Return [X, Y] of the center of cell containing provided text 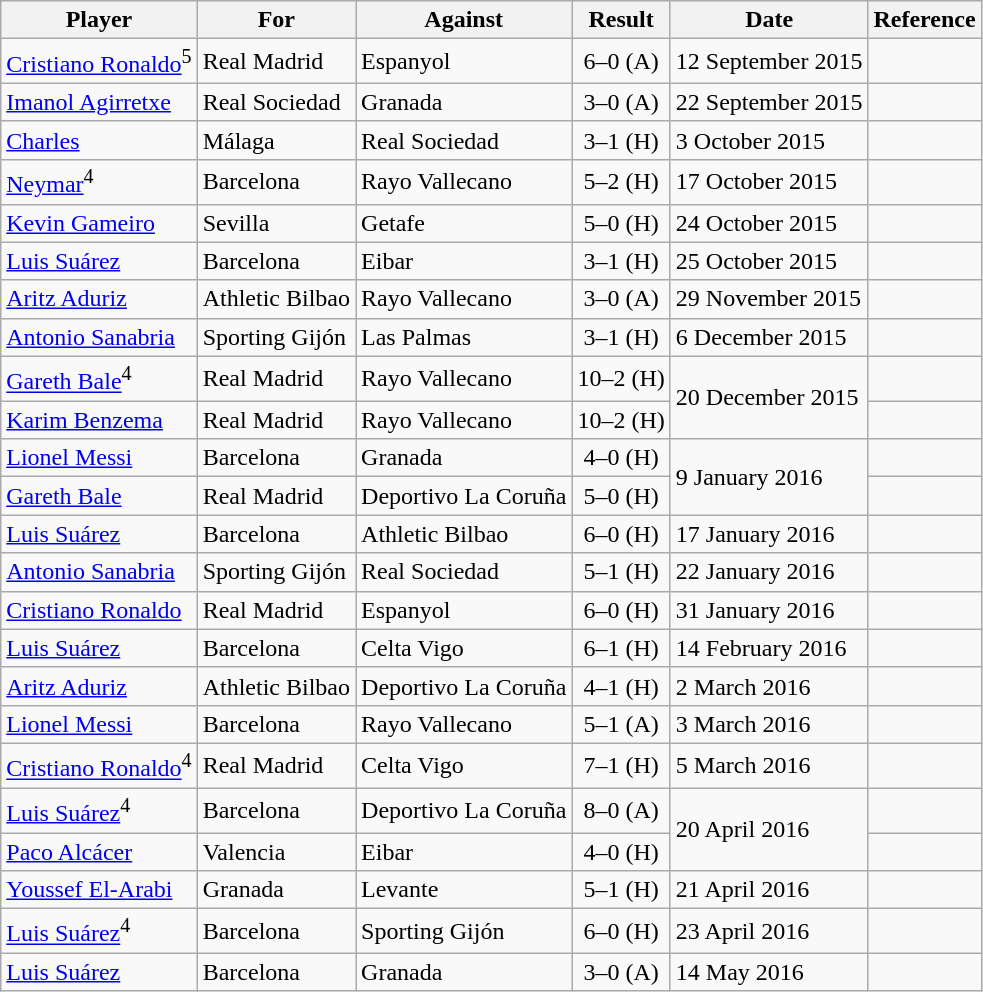
20 December 2015 [769, 398]
Youssef El-Arabi [99, 890]
Cristiano Ronaldo [99, 610]
24 October 2015 [769, 223]
17 October 2015 [769, 182]
Gareth Bale [99, 496]
20 April 2016 [769, 830]
Neymar4 [99, 182]
12 September 2015 [769, 62]
Paco Alcácer [99, 852]
Cristiano Ronaldo4 [99, 766]
For [276, 20]
6–0 (A) [621, 62]
Result [621, 20]
22 January 2016 [769, 572]
Gareth Bale4 [99, 378]
4–1 (H) [621, 686]
Against [464, 20]
3 October 2015 [769, 140]
14 February 2016 [769, 648]
29 November 2015 [769, 299]
Kevin Gameiro [99, 223]
14 May 2016 [769, 972]
22 September 2015 [769, 102]
25 October 2015 [769, 261]
Date [769, 20]
17 January 2016 [769, 534]
5 March 2016 [769, 766]
6 December 2015 [769, 337]
Sevilla [276, 223]
23 April 2016 [769, 932]
6–1 (H) [621, 648]
Charles [99, 140]
Player [99, 20]
Getafe [464, 223]
Imanol Agirretxe [99, 102]
Reference [924, 20]
9 January 2016 [769, 477]
5–2 (H) [621, 182]
7–1 (H) [621, 766]
2 March 2016 [769, 686]
31 January 2016 [769, 610]
Levante [464, 890]
Las Palmas [464, 337]
8–0 (A) [621, 810]
Valencia [276, 852]
3 March 2016 [769, 724]
Málaga [276, 140]
5–1 (A) [621, 724]
Cristiano Ronaldo5 [99, 62]
21 April 2016 [769, 890]
Karim Benzema [99, 420]
